For the text-containing cell, return its midpoint in [x, y] coordinate format. 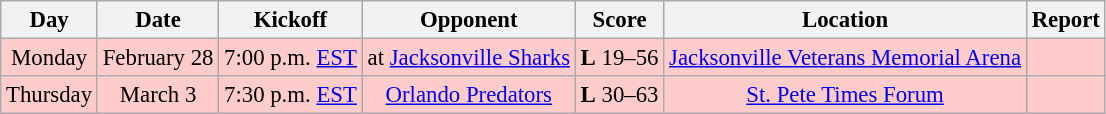
February 28 [158, 58]
L 30–63 [619, 95]
Report [1066, 20]
St. Pete Times Forum [846, 95]
Orlando Predators [468, 95]
Jacksonville Veterans Memorial Arena [846, 58]
at Jacksonville Sharks [468, 58]
L 19–56 [619, 58]
Monday [50, 58]
7:00 p.m. EST [291, 58]
Thursday [50, 95]
Location [846, 20]
Opponent [468, 20]
Date [158, 20]
7:30 p.m. EST [291, 95]
Kickoff [291, 20]
Day [50, 20]
Score [619, 20]
March 3 [158, 95]
